Search for the cell housing the specified text and yield its [X, Y] center coordinate. 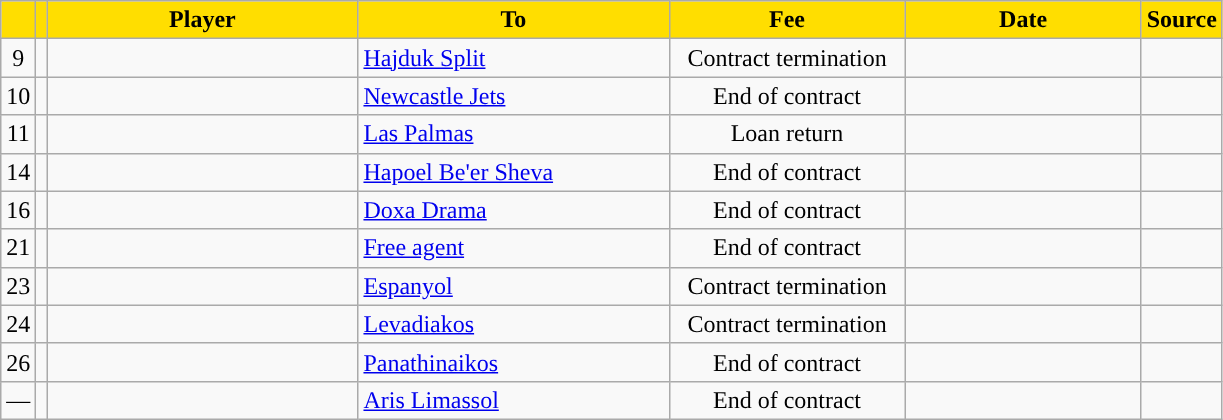
Doxa Drama [514, 210]
Las Palmas [514, 134]
To [514, 20]
11 [18, 134]
Fee [787, 20]
Loan return [787, 134]
Hajduk Split [514, 58]
24 [18, 324]
Newcastle Jets [514, 96]
Date [1023, 20]
Free agent [514, 248]
23 [18, 286]
21 [18, 248]
Espanyol [514, 286]
16 [18, 210]
Source [1182, 20]
— [18, 400]
26 [18, 362]
Player [202, 20]
9 [18, 58]
14 [18, 172]
Hapoel Be'er Sheva [514, 172]
Levadiakos [514, 324]
10 [18, 96]
Aris Limassol [514, 400]
Panathinaikos [514, 362]
